Locate the cell with the specified text and output its [X, Y] center coordinate. 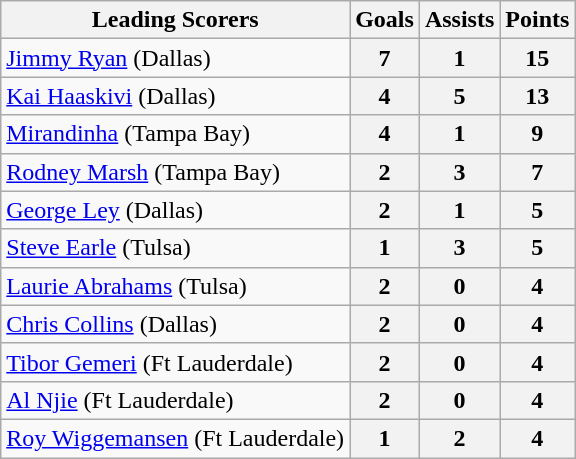
Assists [459, 20]
9 [538, 134]
Tibor Gemeri (Ft Lauderdale) [176, 362]
15 [538, 58]
Jimmy Ryan (Dallas) [176, 58]
Laurie Abrahams (Tulsa) [176, 286]
Leading Scorers [176, 20]
Steve Earle (Tulsa) [176, 248]
Roy Wiggemansen (Ft Lauderdale) [176, 438]
Points [538, 20]
Rodney Marsh (Tampa Bay) [176, 172]
Kai Haaskivi (Dallas) [176, 96]
Chris Collins (Dallas) [176, 324]
Mirandinha (Tampa Bay) [176, 134]
Al Njie (Ft Lauderdale) [176, 400]
Goals [385, 20]
George Ley (Dallas) [176, 210]
13 [538, 96]
